Output the [x, y] coordinate of the center of the cell containing the given text.  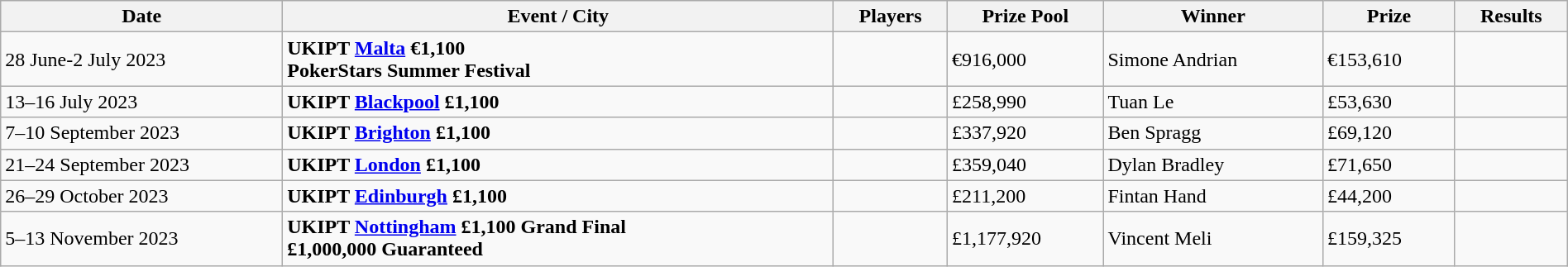
Event / City [558, 17]
28 June-2 July 2023 [142, 60]
£53,630 [1389, 102]
Vincent Meli [1213, 238]
Prize [1389, 17]
€153,610 [1389, 60]
£258,990 [1025, 102]
Winner [1213, 17]
Prize Pool [1025, 17]
Date [142, 17]
Tuan Le [1213, 102]
£69,120 [1389, 133]
UKIPT Edinburgh £1,100 [558, 196]
Dylan Bradley [1213, 164]
Results [1511, 17]
£337,920 [1025, 133]
UKIPT Nottingham £1,100 Grand Final£1,000,000 Guaranteed [558, 238]
UKIPT Blackpool £1,100 [558, 102]
UKIPT London £1,100 [558, 164]
Ben Spragg [1213, 133]
26–29 October 2023 [142, 196]
£159,325 [1389, 238]
Fintan Hand [1213, 196]
21–24 September 2023 [142, 164]
£71,650 [1389, 164]
UKIPT Brighton £1,100 [558, 133]
5–13 November 2023 [142, 238]
13–16 July 2023 [142, 102]
7–10 September 2023 [142, 133]
€916,000 [1025, 60]
Simone Andrian [1213, 60]
Players [891, 17]
£44,200 [1389, 196]
£359,040 [1025, 164]
UKIPT Malta €1,100PokerStars Summer Festival [558, 60]
£1,177,920 [1025, 238]
£211,200 [1025, 196]
